Scan for the cell matching the given text and deliver its (x, y) coordinate at center. 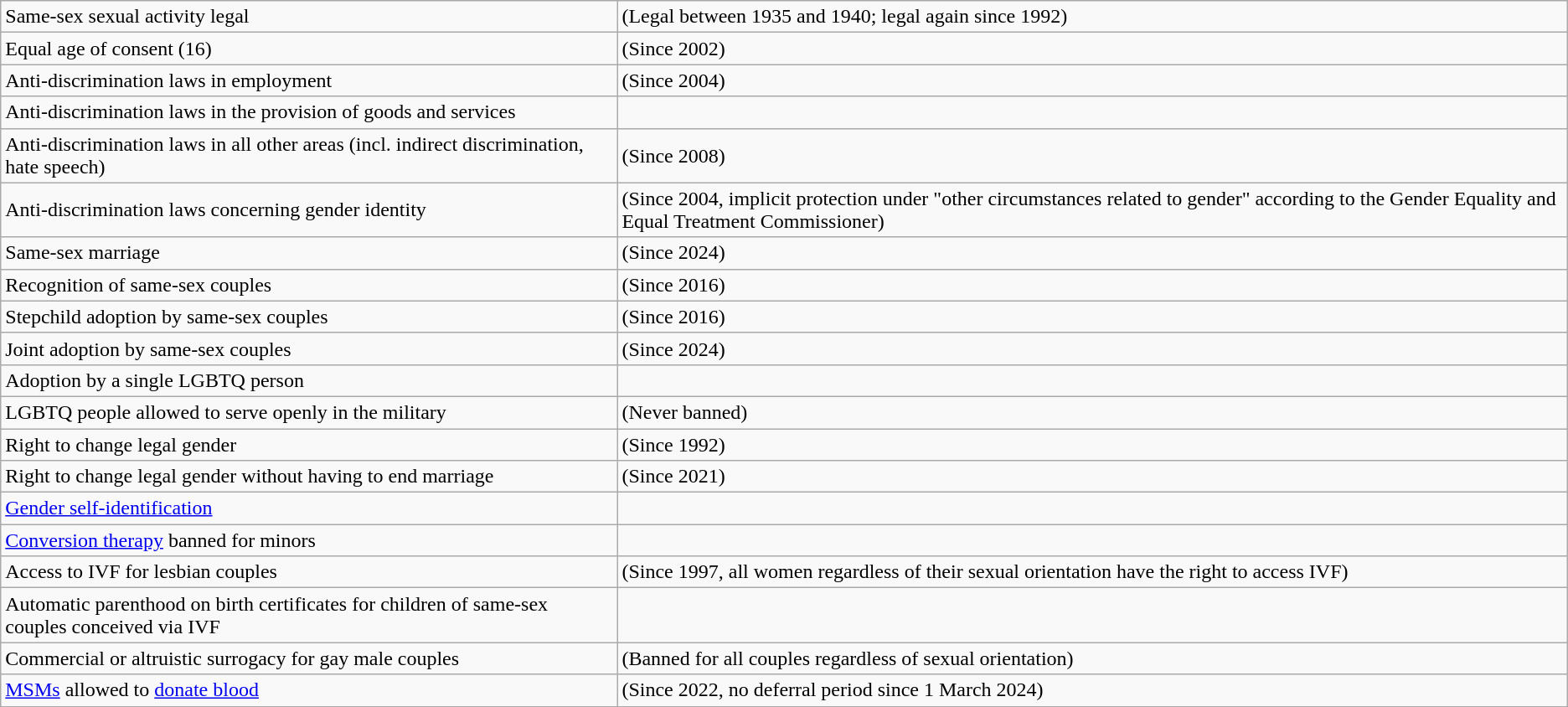
Anti-discrimination laws in employment (309, 80)
(Since 2021) (1092, 477)
(Banned for all couples regardless of sexual orientation) (1092, 658)
Right to change legal gender (309, 445)
Anti-discrimination laws concerning gender identity (309, 209)
Adoption by a single LGBTQ person (309, 380)
Same-sex sexual activity legal (309, 17)
Access to IVF for lesbian couples (309, 572)
Anti-discrimination laws in all other areas (incl. indirect discrimination, hate speech) (309, 156)
Stepchild adoption by same-sex couples (309, 317)
Joint adoption by same-sex couples (309, 348)
Equal age of consent (16) (309, 49)
(Since 1997, all women regardless of their sexual orientation have the right to access IVF) (1092, 572)
(Since 2004, implicit protection under "other circumstances related to gender" according to the Gender Equality and Equal Treatment Commissioner) (1092, 209)
(Since 2022, no deferral period since 1 March 2024) (1092, 690)
(Since 2002) (1092, 49)
(Never banned) (1092, 412)
Automatic parenthood on birth certificates for children of same-sex couples conceived via IVF (309, 615)
(Since 1992) (1092, 445)
(Since 2008) (1092, 156)
(Legal between 1935 and 1940; legal again since 1992) (1092, 17)
Commercial or altruistic surrogacy for gay male couples (309, 658)
MSMs allowed to donate blood (309, 690)
Gender self-identification (309, 508)
(Since 2004) (1092, 80)
Conversion therapy banned for minors (309, 540)
LGBTQ people allowed to serve openly in the military (309, 412)
Recognition of same-sex couples (309, 285)
Anti-discrimination laws in the provision of goods and services (309, 112)
Right to change legal gender without having to end marriage (309, 477)
Same-sex marriage (309, 253)
